Capture the cell that displays the provided text and extract its (X, Y) central coordinate. 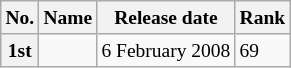
Rank (262, 18)
69 (262, 50)
1st (20, 50)
Release date (166, 18)
No. (20, 18)
Name (68, 18)
6 February 2008 (166, 50)
